Detect which cell encompasses the target text, then output its (X, Y) center coordinate. 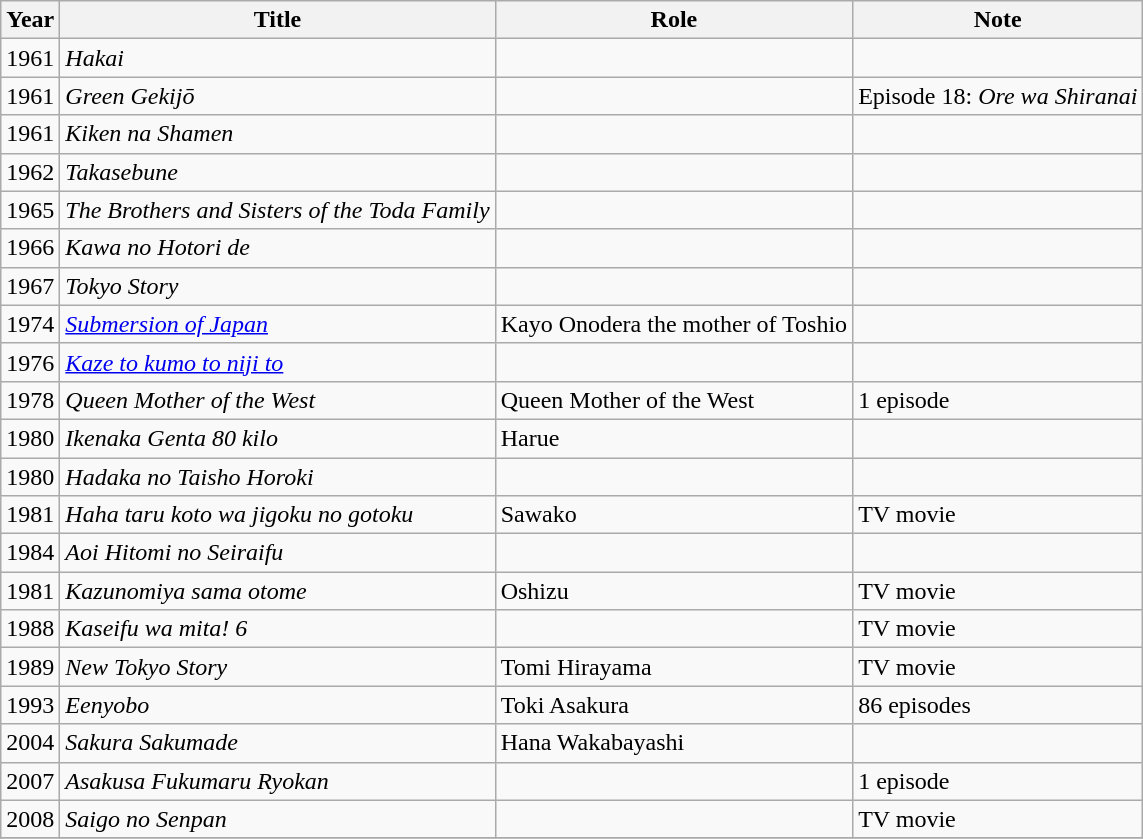
1978 (30, 400)
Toki Asakura (674, 705)
Haha taru koto wa jigoku no gotoku (278, 515)
2008 (30, 819)
2004 (30, 743)
2007 (30, 781)
1984 (30, 553)
Hakai (278, 58)
Eenyobo (278, 705)
Oshizu (674, 591)
Submersion of Japan (278, 324)
1993 (30, 705)
Hana Wakabayashi (674, 743)
1962 (30, 172)
Sakura Sakumade (278, 743)
1965 (30, 210)
Tokyo Story (278, 286)
Saigo no Senpan (278, 819)
Note (998, 20)
Episode 18: Ore wa Shiranai (998, 96)
Ikenaka Genta 80 kilo (278, 438)
Kawa no Hotori de (278, 248)
1976 (30, 362)
Role (674, 20)
Title (278, 20)
Kaseifu wa mita! 6 (278, 629)
Asakusa Fukumaru Ryokan (278, 781)
Kayo Onodera the mother of Toshio (674, 324)
Harue (674, 438)
1966 (30, 248)
Tomi Hirayama (674, 667)
1974 (30, 324)
Green Gekijō (278, 96)
Sawako (674, 515)
Year (30, 20)
New Tokyo Story (278, 667)
Takasebune (278, 172)
The Brothers and Sisters of the Toda Family (278, 210)
1989 (30, 667)
Kiken na Shamen (278, 134)
1967 (30, 286)
Kaze to kumo to niji to (278, 362)
1988 (30, 629)
Aoi Hitomi no Seiraifu (278, 553)
Hadaka no Taisho Horoki (278, 477)
Kazunomiya sama otome (278, 591)
86 episodes (998, 705)
